Return the [X, Y] coordinate for the center point of the cell that contains the specified text.  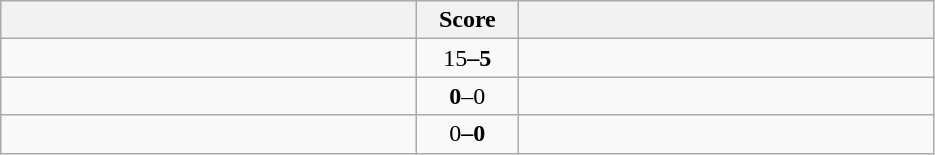
Score [468, 20]
15–5 [468, 58]
